Scan for the cell matching the given text and deliver its [x, y] coordinate at center. 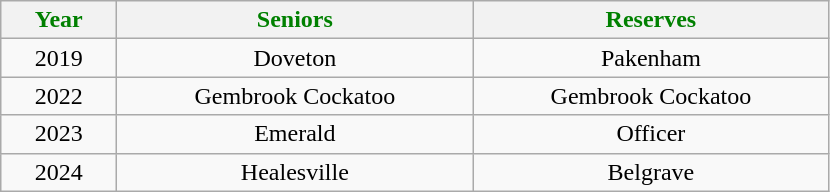
Year [59, 20]
2023 [59, 134]
Pakenham [651, 58]
Seniors [295, 20]
Officer [651, 134]
Healesville [295, 172]
Doveton [295, 58]
2024 [59, 172]
2022 [59, 96]
Belgrave [651, 172]
Emerald [295, 134]
Reserves [651, 20]
2019 [59, 58]
